Return the [X, Y] coordinate for the center point of the cell that contains the specified text.  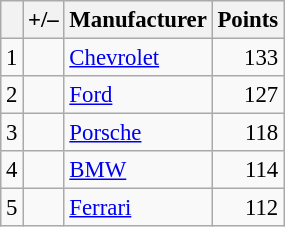
2 [12, 95]
Porsche [138, 133]
Manufacturer [138, 20]
Ford [138, 95]
114 [248, 170]
112 [248, 208]
BMW [138, 170]
+/– [44, 20]
127 [248, 95]
Chevrolet [138, 58]
4 [12, 170]
1 [12, 58]
118 [248, 133]
5 [12, 208]
Points [248, 20]
Ferrari [138, 208]
133 [248, 58]
3 [12, 133]
